Detect which cell encompasses the target text, then output its [x, y] center coordinate. 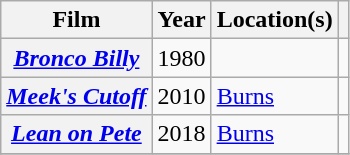
Meek's Cutoff [76, 96]
Location(s) [274, 20]
Bronco Billy [76, 58]
2018 [182, 134]
2010 [182, 96]
Film [76, 20]
Lean on Pete [76, 134]
1980 [182, 58]
Year [182, 20]
